Extract the (x, y) coordinate from the center of the cell holding the provided text.  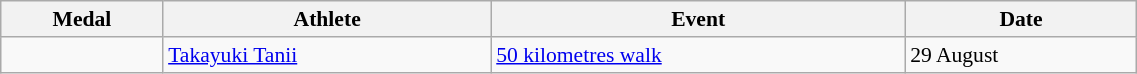
29 August (1021, 55)
Date (1021, 19)
50 kilometres walk (698, 55)
Event (698, 19)
Athlete (327, 19)
Medal (82, 19)
Takayuki Tanii (327, 55)
